Extract the (X, Y) coordinate from the center of the cell holding the provided text.  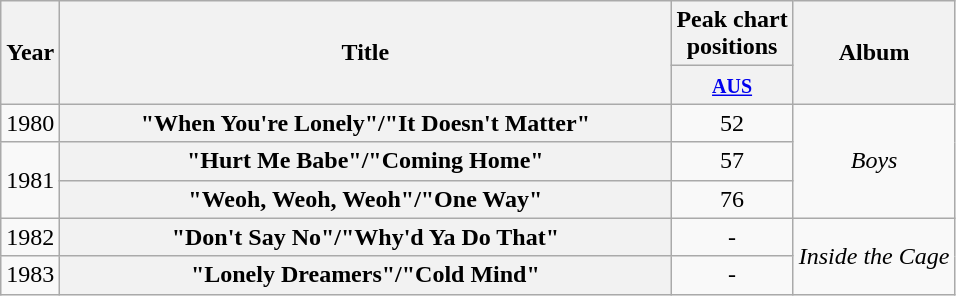
Year (30, 52)
"When You're Lonely"/"It Doesn't Matter" (366, 123)
1980 (30, 123)
AUS (732, 85)
52 (732, 123)
"Don't Say No"/"Why'd Ya Do That" (366, 237)
Title (366, 52)
1982 (30, 237)
Peak chartpositions (732, 34)
Inside the Cage (874, 256)
57 (732, 161)
Boys (874, 161)
76 (732, 199)
"Weoh, Weoh, Weoh"/"One Way" (366, 199)
1981 (30, 180)
"Hurt Me Babe"/"Coming Home" (366, 161)
1983 (30, 275)
Album (874, 52)
"Lonely Dreamers"/"Cold Mind" (366, 275)
